Return the (X, Y) coordinate for the center point of the cell that contains the specified text.  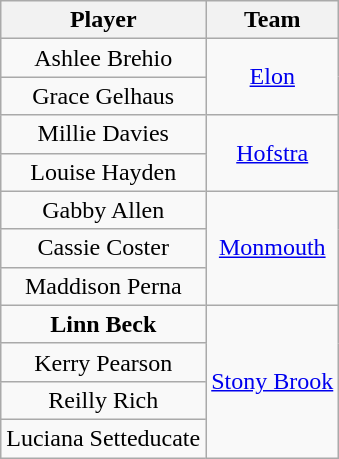
Reilly Rich (104, 400)
Gabby Allen (104, 210)
Monmouth (272, 248)
Hofstra (272, 153)
Kerry Pearson (104, 362)
Stony Brook (272, 381)
Player (104, 20)
Linn Beck (104, 324)
Maddison Perna (104, 286)
Elon (272, 77)
Millie Davies (104, 134)
Team (272, 20)
Cassie Coster (104, 248)
Louise Hayden (104, 172)
Grace Gelhaus (104, 96)
Ashlee Brehio (104, 58)
Luciana Setteducate (104, 438)
